Search for the cell housing the specified text and yield its [X, Y] center coordinate. 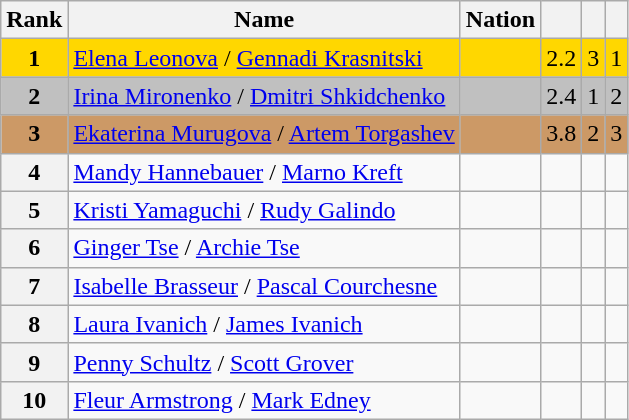
5 [34, 210]
9 [34, 362]
4 [34, 172]
7 [34, 286]
10 [34, 400]
2.2 [562, 58]
Ekaterina Murugova / Artem Torgashev [264, 134]
Mandy Hannebauer / Marno Kreft [264, 172]
Rank [34, 20]
Laura Ivanich / James Ivanich [264, 324]
6 [34, 248]
Fleur Armstrong / Mark Edney [264, 400]
3.8 [562, 134]
2.4 [562, 96]
Ginger Tse / Archie Tse [264, 248]
Elena Leonova / Gennadi Krasnitski [264, 58]
8 [34, 324]
Irina Mironenko / Dmitri Shkidchenko [264, 96]
Penny Schultz / Scott Grover [264, 362]
Nation [500, 20]
Name [264, 20]
Isabelle Brasseur / Pascal Courchesne [264, 286]
Kristi Yamaguchi / Rudy Galindo [264, 210]
